Locate the cell with the specified text and output its (x, y) center coordinate. 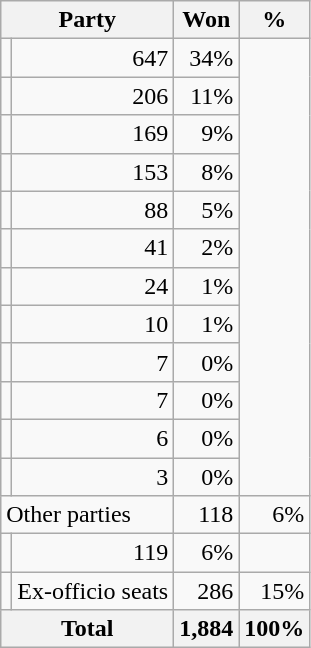
10 (93, 324)
Party (88, 20)
286 (206, 591)
5% (206, 210)
88 (93, 210)
119 (93, 553)
Ex-officio seats (93, 591)
% (274, 20)
41 (93, 248)
Won (206, 20)
153 (93, 172)
2% (206, 248)
9% (206, 134)
118 (206, 515)
15% (274, 591)
6 (93, 438)
8% (206, 172)
169 (93, 134)
11% (206, 96)
24 (93, 286)
647 (93, 58)
206 (93, 96)
34% (206, 58)
Other parties (88, 515)
3 (93, 477)
1,884 (206, 629)
Total (88, 629)
100% (274, 629)
